Identify which cell holds the provided text, then report its (x, y) central coordinate. 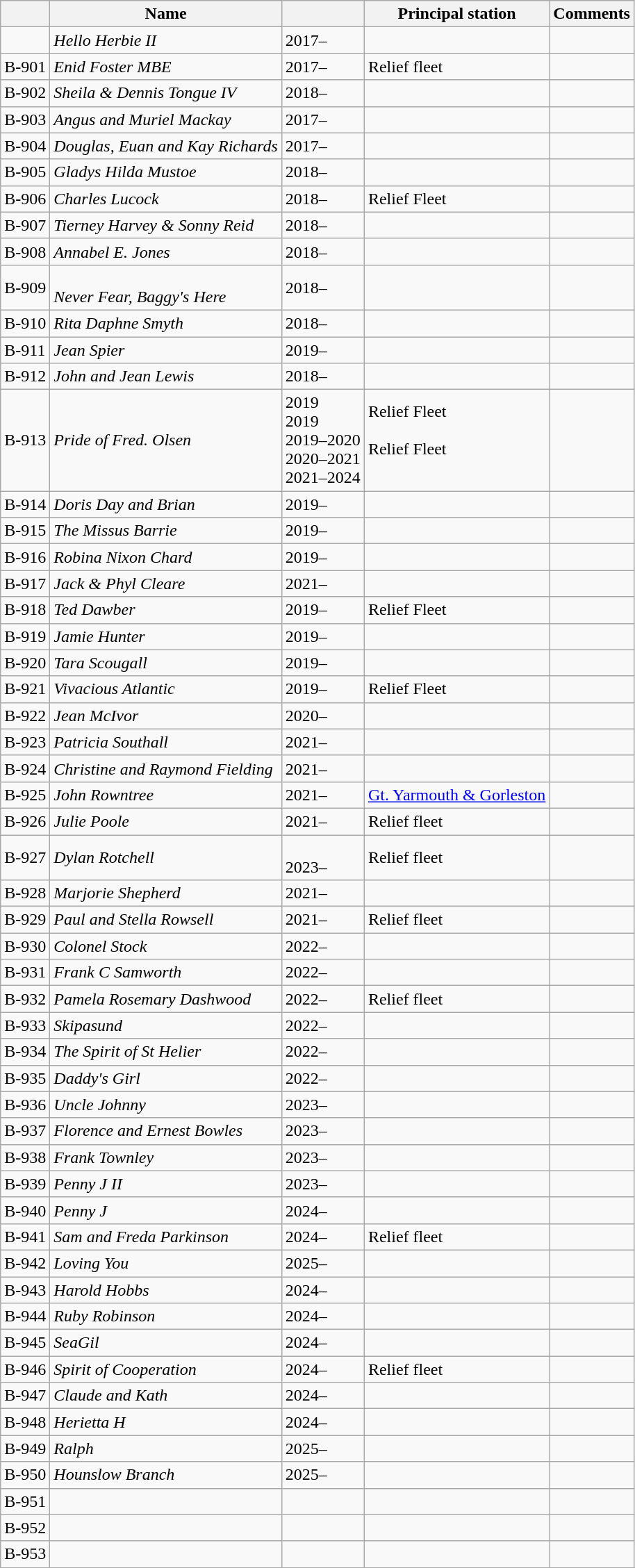
Tierney Harvey & Sonny Reid (165, 225)
Vivacious Atlantic (165, 689)
Uncle Johnny (165, 1105)
B-918 (25, 610)
Rita Daphne Smyth (165, 323)
B-913 (25, 440)
Douglas, Euan and Kay Richards (165, 146)
Never Fear, Baggy's Here (165, 288)
B-904 (25, 146)
John Rowntree (165, 795)
B-919 (25, 636)
B-901 (25, 67)
B-934 (25, 1052)
Ted Dawber (165, 610)
Tara Scougall (165, 663)
B-940 (25, 1210)
B-928 (25, 893)
B-938 (25, 1157)
B-908 (25, 251)
B-930 (25, 946)
Ruby Robinson (165, 1317)
B-931 (25, 973)
201920192019–20202020–20212021–2024 (322, 440)
Frank Townley (165, 1157)
B-947 (25, 1396)
Herietta H (165, 1422)
B-944 (25, 1317)
B-935 (25, 1078)
The Missus Barrie (165, 531)
Gt. Yarmouth & Gorleston (456, 795)
B-950 (25, 1475)
B-942 (25, 1263)
B-952 (25, 1528)
Florence and Ernest Bowles (165, 1131)
Harold Hobbs (165, 1290)
Paul and Stella Rowsell (165, 920)
B-911 (25, 349)
Charles Lucock (165, 199)
B-937 (25, 1131)
B-925 (25, 795)
Ralph (165, 1449)
Principal station (456, 14)
B-948 (25, 1422)
Sheila & Dennis Tongue IV (165, 93)
B-951 (25, 1501)
Skipasund (165, 1025)
John and Jean Lewis (165, 377)
Patricia Southall (165, 742)
Jean Spier (165, 349)
Penny J II (165, 1184)
B-927 (25, 857)
B-915 (25, 531)
Doris Day and Brian (165, 504)
B-929 (25, 920)
B-912 (25, 377)
B-953 (25, 1554)
Relief FleetRelief Fleet (456, 440)
B-921 (25, 689)
B-949 (25, 1449)
Enid Foster MBE (165, 67)
Angus and Muriel Mackay (165, 119)
Pamela Rosemary Dashwood (165, 999)
Sam and Freda Parkinson (165, 1237)
Daddy's Girl (165, 1078)
B-910 (25, 323)
B-946 (25, 1369)
Annabel E. Jones (165, 251)
B-939 (25, 1184)
B-914 (25, 504)
Julie Poole (165, 821)
Name (165, 14)
Jamie Hunter (165, 636)
B-906 (25, 199)
Loving You (165, 1263)
B-917 (25, 584)
B-902 (25, 93)
B-936 (25, 1105)
B-924 (25, 768)
B-926 (25, 821)
B-922 (25, 716)
The Spirit of St Helier (165, 1052)
Spirit of Cooperation (165, 1369)
B-909 (25, 288)
Comments (592, 14)
B-945 (25, 1343)
Dylan Rotchell (165, 857)
Hounslow Branch (165, 1475)
B-932 (25, 999)
B-907 (25, 225)
Jean McIvor (165, 716)
Penny J (165, 1210)
B-941 (25, 1237)
2020– (322, 716)
B-943 (25, 1290)
Gladys Hilda Mustoe (165, 172)
SeaGil (165, 1343)
Hello Herbie II (165, 40)
Jack & Phyl Cleare (165, 584)
B-905 (25, 172)
B-916 (25, 557)
Frank C Samworth (165, 973)
Christine and Raymond Fielding (165, 768)
Robina Nixon Chard (165, 557)
B-933 (25, 1025)
Claude and Kath (165, 1396)
B-923 (25, 742)
Colonel Stock (165, 946)
B-903 (25, 119)
Marjorie Shepherd (165, 893)
B-920 (25, 663)
Pride of Fred. Olsen (165, 440)
